Scan for the cell matching the given text and deliver its [x, y] coordinate at center. 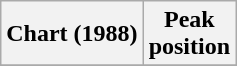
Peakposition [189, 34]
Chart (1988) [72, 34]
